Find where the given text appears and provide that cell's center as [x, y] coordinate. 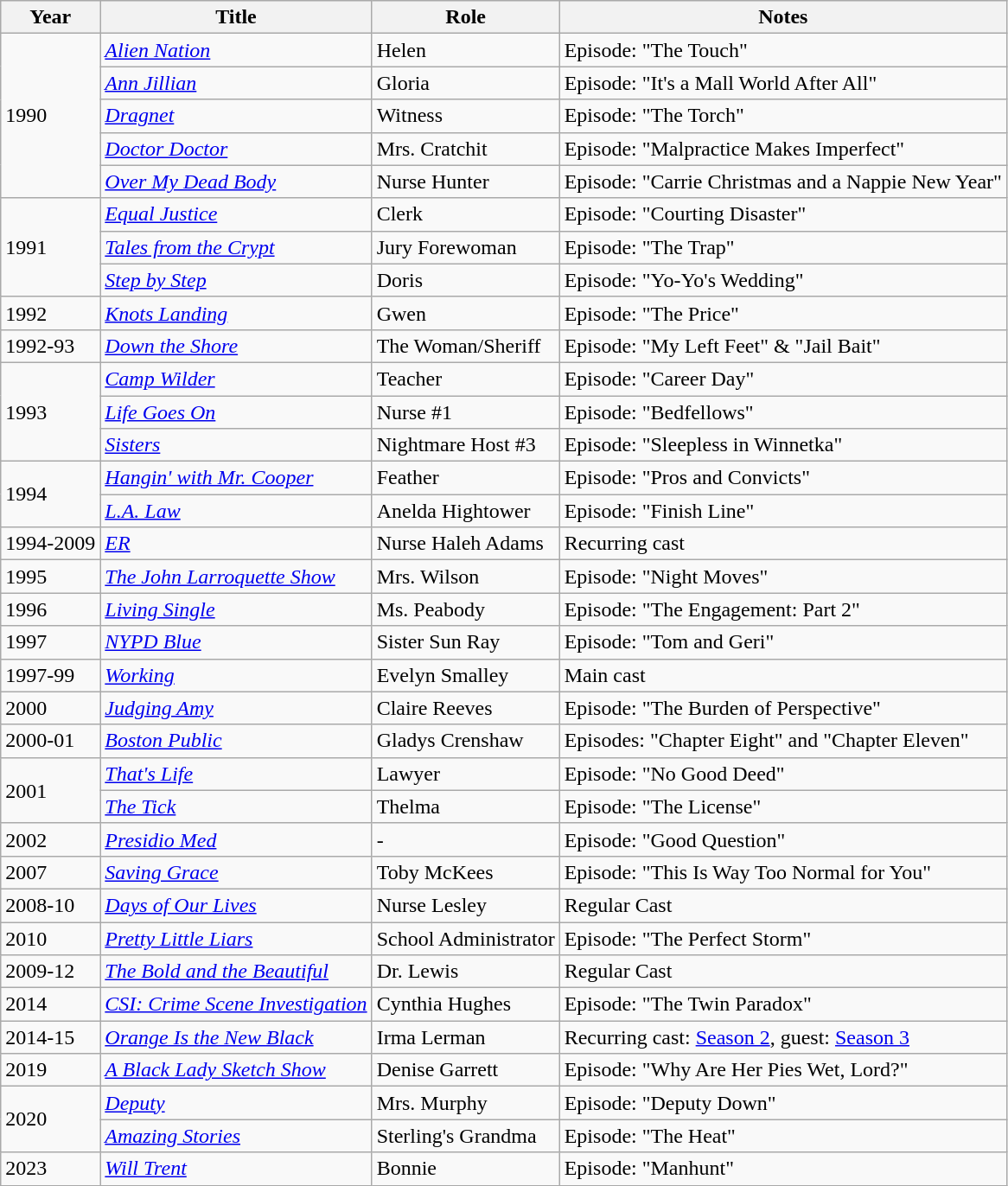
Episode: "It's a Mall World After All" [783, 83]
1995 [50, 577]
Episode: "Sleepless in Winnetka" [783, 445]
Irma Lerman [465, 1037]
Episode: "Yo-Yo's Wedding" [783, 280]
Episode: "The Touch" [783, 50]
Doris [465, 280]
Cynthia Hughes [465, 1004]
2001 [50, 790]
Year [50, 17]
Episode: "The Perfect Storm" [783, 938]
Episode: "No Good Deed" [783, 774]
NYPD Blue [236, 642]
Episode: "The Trap" [783, 247]
1993 [50, 411]
Episode: "The Twin Paradox" [783, 1004]
Amazing Stories [236, 1136]
The Woman/Sheriff [465, 346]
Recurring cast [783, 544]
The John Larroquette Show [236, 577]
Episode: "Finish Line" [783, 511]
2002 [50, 839]
Role [465, 17]
Jury Forewoman [465, 247]
2007 [50, 872]
Witness [465, 116]
2000-01 [50, 741]
Teacher [465, 379]
Episode: "This Is Way Too Normal for You" [783, 872]
Title [236, 17]
Nurse Lesley [465, 905]
Judging Amy [236, 708]
Equal Justice [236, 214]
Episode: "Courting Disaster" [783, 214]
1991 [50, 247]
Gloria [465, 83]
Step by Step [236, 280]
Pretty Little Liars [236, 938]
Doctor Doctor [236, 149]
Episode: "Night Moves" [783, 577]
Episode: "The Burden of Perspective" [783, 708]
Bonnie [465, 1169]
Gladys Crenshaw [465, 741]
1992 [50, 313]
1997-99 [50, 675]
Episode: "Manhunt" [783, 1169]
Nightmare Host #3 [465, 445]
Episode: "Tom and Geri" [783, 642]
Dr. Lewis [465, 972]
- [465, 839]
Notes [783, 17]
CSI: Crime Scene Investigation [236, 1004]
Alien Nation [236, 50]
Thelma [465, 807]
Ms. Peabody [465, 609]
Episode: "The Engagement: Part 2" [783, 609]
2014 [50, 1004]
Episode: "Bedfellows" [783, 412]
Tales from the Crypt [236, 247]
Working [236, 675]
Days of Our Lives [236, 905]
1996 [50, 609]
The Bold and the Beautiful [236, 972]
A Black Lady Sketch Show [236, 1070]
The Tick [236, 807]
Nurse Hunter [465, 182]
Orange Is the New Black [236, 1037]
Sterling's Grandma [465, 1136]
Evelyn Smalley [465, 675]
Saving Grace [236, 872]
Deputy [236, 1103]
Knots Landing [236, 313]
2014-15 [50, 1037]
2010 [50, 938]
Episode: "My Left Feet" & "Jail Bait" [783, 346]
Ann Jillian [236, 83]
Episode: "Malpractice Makes Imperfect" [783, 149]
Episode: "The Heat" [783, 1136]
Episode: "The Torch" [783, 116]
2008-10 [50, 905]
Mrs. Wilson [465, 577]
Nurse #1 [465, 412]
Denise Garrett [465, 1070]
Gwen [465, 313]
1990 [50, 116]
Episode: "Good Question" [783, 839]
1994 [50, 494]
Boston Public [236, 741]
1992-93 [50, 346]
Presidio Med [236, 839]
Episodes: "Chapter Eight" and "Chapter Eleven" [783, 741]
Will Trent [236, 1169]
Sister Sun Ray [465, 642]
Episode: "The Price" [783, 313]
Sisters [236, 445]
Main cast [783, 675]
Camp Wilder [236, 379]
Episode: "Why Are Her Pies Wet, Lord?" [783, 1070]
2000 [50, 708]
Helen [465, 50]
Episode: "Pros and Convicts" [783, 478]
2019 [50, 1070]
Hangin' with Mr. Cooper [236, 478]
Anelda Hightower [465, 511]
1994-2009 [50, 544]
Clerk [465, 214]
Nurse Haleh Adams [465, 544]
Toby McKees [465, 872]
Recurring cast: Season 2, guest: Season 3 [783, 1037]
Living Single [236, 609]
Life Goes On [236, 412]
2009-12 [50, 972]
Episode: "Deputy Down" [783, 1103]
L.A. Law [236, 511]
Down the Shore [236, 346]
Feather [465, 478]
Dragnet [236, 116]
2023 [50, 1169]
1997 [50, 642]
Lawyer [465, 774]
Mrs. Murphy [465, 1103]
2020 [50, 1119]
Claire Reeves [465, 708]
School Administrator [465, 938]
That's Life [236, 774]
Episode: "Career Day" [783, 379]
Episode: "Carrie Christmas and a Nappie New Year" [783, 182]
Episode: "The License" [783, 807]
Mrs. Cratchit [465, 149]
ER [236, 544]
Over My Dead Body [236, 182]
